Scan for the cell matching the given text and deliver its [X, Y] coordinate at center. 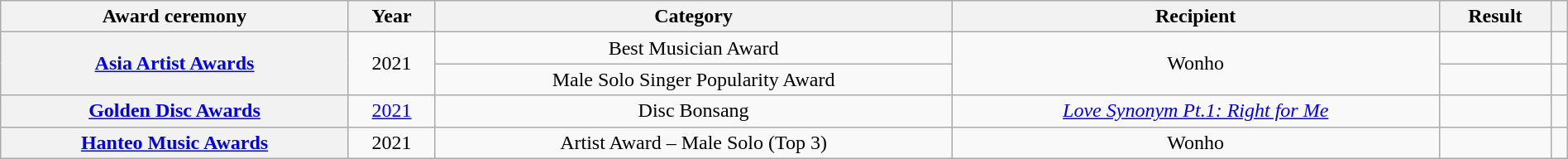
Artist Award – Male Solo (Top 3) [693, 142]
Category [693, 17]
Love Synonym Pt.1: Right for Me [1196, 111]
Recipient [1196, 17]
Disc Bonsang [693, 111]
Best Musician Award [693, 48]
Asia Artist Awards [175, 64]
Golden Disc Awards [175, 111]
Year [392, 17]
Male Solo Singer Popularity Award [693, 79]
Result [1495, 17]
Hanteo Music Awards [175, 142]
Award ceremony [175, 17]
